Output the [x, y] coordinate of the center of the cell containing the given text.  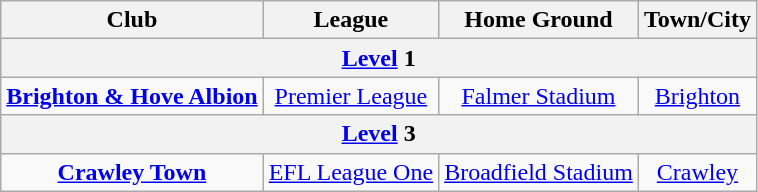
Crawley [697, 172]
Broadfield Stadium [539, 172]
EFL League One [350, 172]
Club [132, 20]
League [350, 20]
Crawley Town [132, 172]
Brighton [697, 96]
Home Ground [539, 20]
Falmer Stadium [539, 96]
Brighton & Hove Albion [132, 96]
Premier League [350, 96]
Level 3 [379, 134]
Level 1 [379, 58]
Town/City [697, 20]
